Output the [x, y] coordinate of the center of the cell containing the given text.  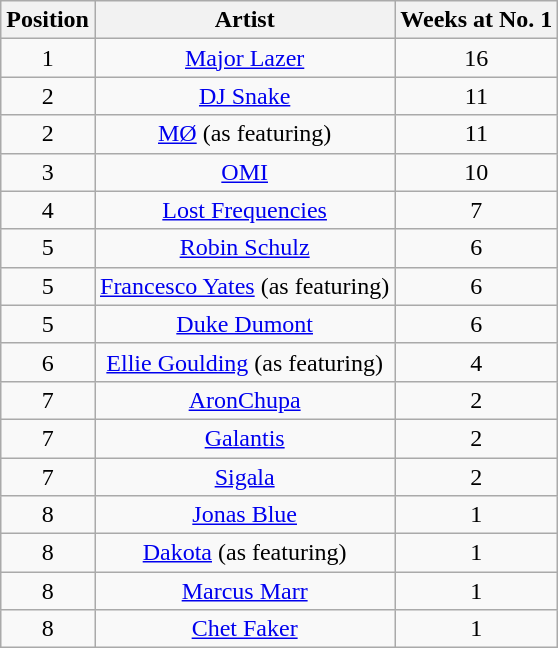
AronChupa [244, 400]
Artist [244, 20]
Lost Frequencies [244, 210]
Galantis [244, 438]
Duke Dumont [244, 324]
Robin Schulz [244, 248]
16 [476, 58]
Jonas Blue [244, 515]
OMI [244, 172]
10 [476, 172]
Sigala [244, 477]
Marcus Marr [244, 591]
Ellie Goulding (as featuring) [244, 362]
Chet Faker [244, 629]
Weeks at No. 1 [476, 20]
Dakota (as featuring) [244, 553]
DJ Snake [244, 96]
Position [48, 20]
3 [48, 172]
Francesco Yates (as featuring) [244, 286]
MØ (as featuring) [244, 134]
Major Lazer [244, 58]
